Determine the (X, Y) coordinate at the center of the cell enclosing the given text.  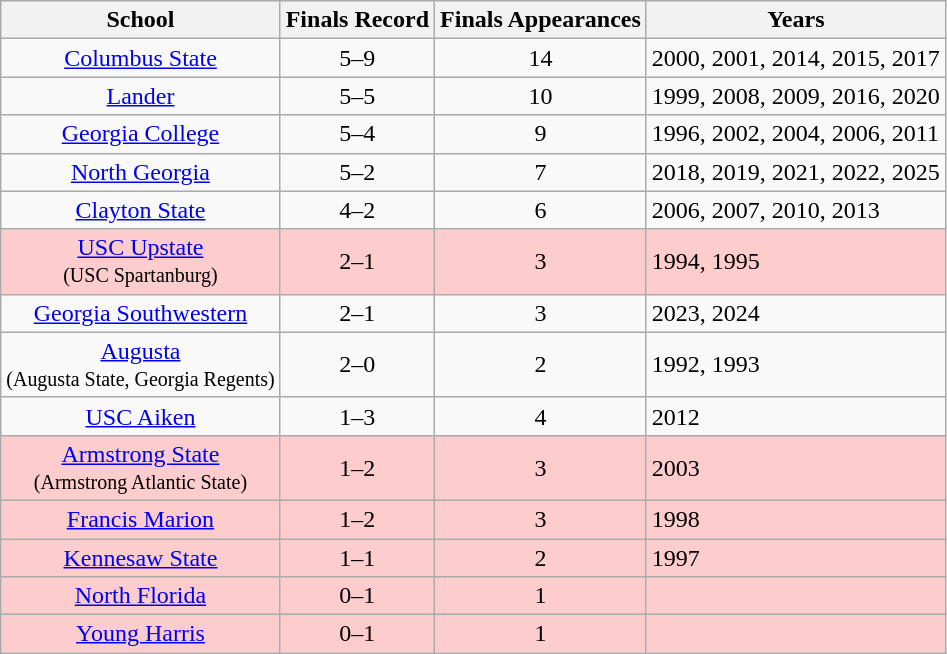
Young Harris (140, 634)
2018, 2019, 2021, 2022, 2025 (796, 172)
1994, 1995 (796, 262)
Finals Record (357, 20)
Columbus State (140, 58)
USC Upstate(USC Spartanburg) (140, 262)
7 (541, 172)
2000, 2001, 2014, 2015, 2017 (796, 58)
5–9 (357, 58)
1992, 1993 (796, 364)
9 (541, 134)
4 (541, 416)
Lander (140, 96)
4–2 (357, 210)
Kennesaw State (140, 557)
Clayton State (140, 210)
2–0 (357, 364)
Francis Marion (140, 519)
North Florida (140, 596)
5–4 (357, 134)
Finals Appearances (541, 20)
Years (796, 20)
North Georgia (140, 172)
2003 (796, 468)
2006, 2007, 2010, 2013 (796, 210)
2023, 2024 (796, 313)
1999, 2008, 2009, 2016, 2020 (796, 96)
1–1 (357, 557)
10 (541, 96)
1996, 2002, 2004, 2006, 2011 (796, 134)
6 (541, 210)
Georgia Southwestern (140, 313)
1–3 (357, 416)
2012 (796, 416)
Augusta(Augusta State, Georgia Regents) (140, 364)
School (140, 20)
5–2 (357, 172)
Armstrong State(Armstrong Atlantic State) (140, 468)
1998 (796, 519)
USC Aiken (140, 416)
14 (541, 58)
5–5 (357, 96)
Georgia College (140, 134)
1997 (796, 557)
